Output the (x, y) coordinate of the center of the cell containing the given text.  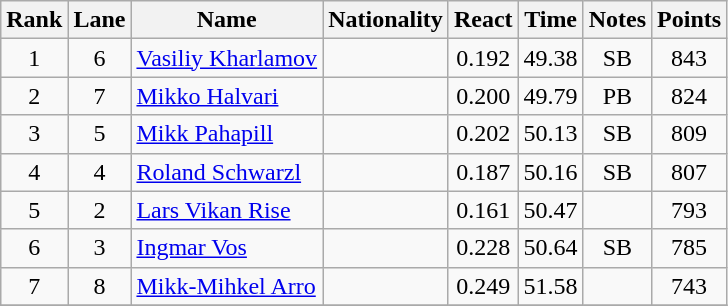
Roland Schwarzl (227, 172)
807 (690, 172)
Rank (34, 20)
843 (690, 58)
0.202 (483, 134)
49.38 (550, 58)
8 (100, 286)
PB (617, 96)
49.79 (550, 96)
50.16 (550, 172)
Mikk-Mihkel Arro (227, 286)
Mikk Pahapill (227, 134)
Vasiliy Kharlamov (227, 58)
Points (690, 20)
0.228 (483, 248)
Time (550, 20)
Nationality (386, 20)
0.187 (483, 172)
793 (690, 210)
51.58 (550, 286)
785 (690, 248)
Name (227, 20)
Lars Vikan Rise (227, 210)
0.192 (483, 58)
50.47 (550, 210)
Ingmar Vos (227, 248)
743 (690, 286)
824 (690, 96)
50.13 (550, 134)
50.64 (550, 248)
809 (690, 134)
Notes (617, 20)
React (483, 20)
0.200 (483, 96)
Lane (100, 20)
0.161 (483, 210)
Mikko Halvari (227, 96)
1 (34, 58)
0.249 (483, 286)
